Return (X, Y) of the center of cell containing provided text 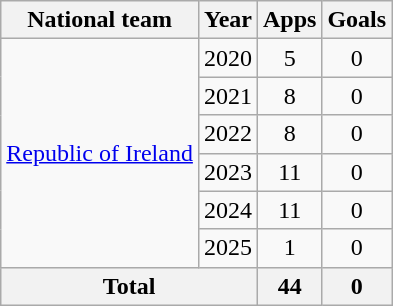
Apps (289, 20)
1 (289, 248)
5 (289, 58)
2023 (228, 172)
National team (100, 20)
2025 (228, 248)
Year (228, 20)
Total (130, 286)
2022 (228, 134)
Goals (357, 20)
Republic of Ireland (100, 153)
2020 (228, 58)
2021 (228, 96)
44 (289, 286)
2024 (228, 210)
